Pinpoint the cell where the given text exists, returning its [x, y] midpoint coordinate. 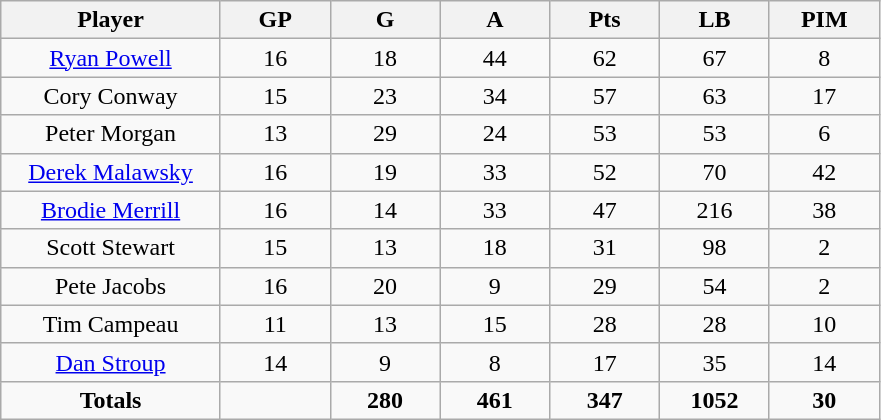
Scott Stewart [111, 248]
10 [824, 324]
47 [605, 210]
34 [495, 96]
347 [605, 400]
Player [111, 20]
6 [824, 134]
24 [495, 134]
98 [715, 248]
GP [275, 20]
PIM [824, 20]
62 [605, 58]
35 [715, 362]
Peter Morgan [111, 134]
280 [385, 400]
Dan Stroup [111, 362]
G [385, 20]
57 [605, 96]
44 [495, 58]
Cory Conway [111, 96]
23 [385, 96]
42 [824, 172]
1052 [715, 400]
Tim Campeau [111, 324]
70 [715, 172]
A [495, 20]
Pete Jacobs [111, 286]
216 [715, 210]
Ryan Powell [111, 58]
54 [715, 286]
67 [715, 58]
20 [385, 286]
Pts [605, 20]
11 [275, 324]
461 [495, 400]
LB [715, 20]
38 [824, 210]
63 [715, 96]
31 [605, 248]
52 [605, 172]
Totals [111, 400]
Brodie Merrill [111, 210]
19 [385, 172]
Derek Malawsky [111, 172]
30 [824, 400]
